Find where the given text appears and provide that cell's center as (x, y) coordinate. 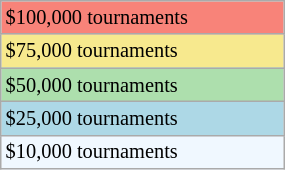
$10,000 tournaments (142, 152)
$50,000 tournaments (142, 85)
$100,000 tournaments (142, 17)
$75,000 tournaments (142, 51)
$25,000 tournaments (142, 118)
